Detect which cell encompasses the target text, then output its (X, Y) center coordinate. 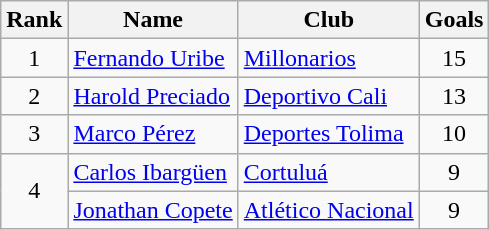
Deportivo Cali (328, 96)
2 (34, 96)
Deportes Tolima (328, 134)
Marco Pérez (153, 134)
Jonathan Copete (153, 210)
Millonarios (328, 58)
Name (153, 20)
Carlos Ibargüen (153, 172)
13 (454, 96)
1 (34, 58)
Club (328, 20)
3 (34, 134)
15 (454, 58)
Atlético Nacional (328, 210)
Goals (454, 20)
10 (454, 134)
Harold Preciado (153, 96)
Fernando Uribe (153, 58)
4 (34, 191)
Rank (34, 20)
Cortuluá (328, 172)
